From the cell containing the given text, extract its center point as (X, Y) coordinate. 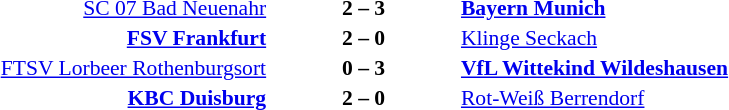
0 – 3 (364, 68)
2 – 0 (364, 38)
